Return [x, y] of the center of cell containing provided text 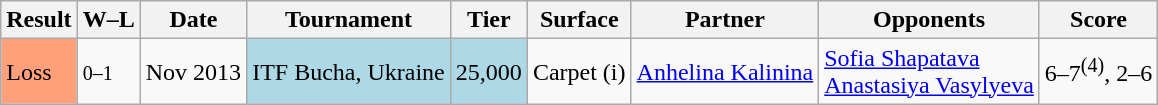
Loss [39, 72]
Opponents [930, 20]
W–L [108, 20]
0–1 [108, 72]
Anhelina Kalinina [725, 72]
Carpet (i) [579, 72]
Partner [725, 20]
Sofia Shapatava Anastasiya Vasylyeva [930, 72]
Date [193, 20]
6–7(4), 2–6 [1098, 72]
Score [1098, 20]
Surface [579, 20]
ITF Bucha, Ukraine [349, 72]
Result [39, 20]
Nov 2013 [193, 72]
25,000 [488, 72]
Tournament [349, 20]
Tier [488, 20]
